Output the (x, y) coordinate of the center of the cell containing the given text.  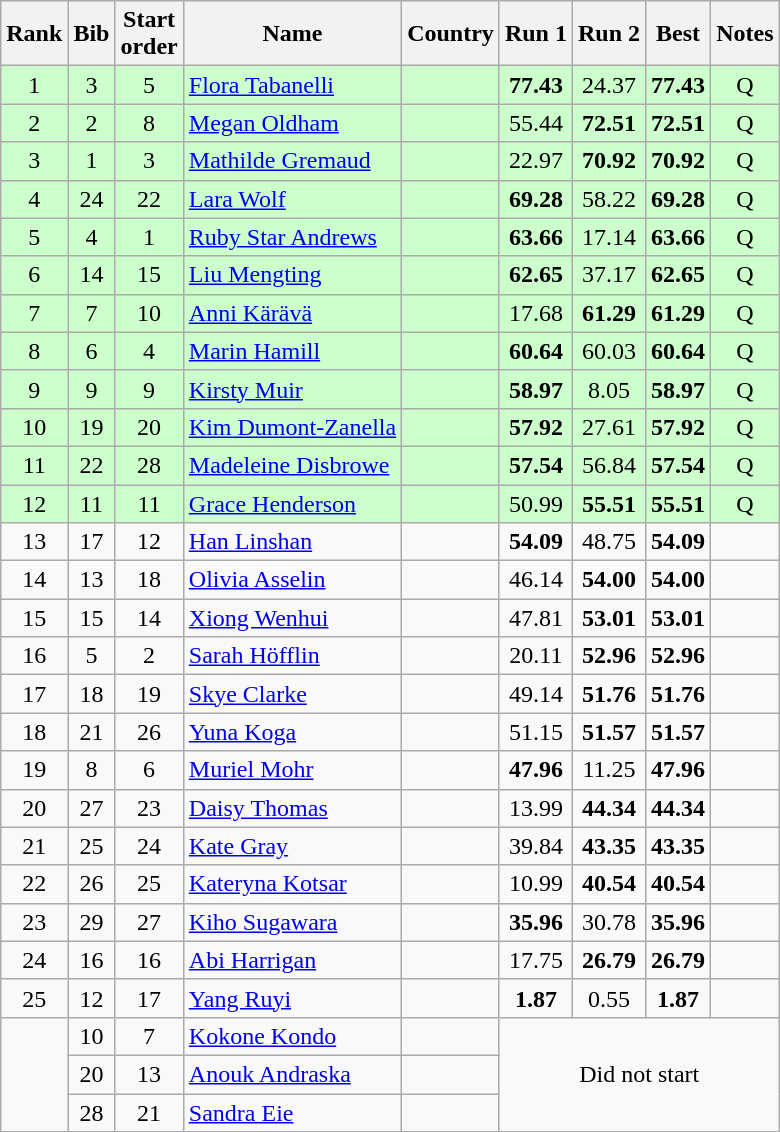
56.84 (608, 465)
Flora Tabanelli (292, 85)
46.14 (536, 580)
Kate Gray (292, 846)
47.81 (536, 618)
Did not start (639, 1074)
Sarah Höfflin (292, 656)
37.17 (608, 275)
Kim Dumont-Zanella (292, 427)
49.14 (536, 694)
Yuna Koga (292, 732)
Abi Harrigan (292, 960)
48.75 (608, 542)
30.78 (608, 922)
Daisy Thomas (292, 808)
Marin Hamill (292, 351)
Anni Kärävä (292, 313)
Olivia Asselin (292, 580)
Han Linshan (292, 542)
50.99 (536, 503)
Sandra Eie (292, 1113)
Skye Clarke (292, 694)
27.61 (608, 427)
Notes (745, 34)
Run 1 (536, 34)
11.25 (608, 770)
17.14 (608, 237)
Grace Henderson (292, 503)
Country (451, 34)
8.05 (608, 389)
Kiho Sugawara (292, 922)
17.75 (536, 960)
51.15 (536, 732)
Ruby Star Andrews (292, 237)
Xiong Wenhui (292, 618)
Kateryna Kotsar (292, 884)
Kokone Kondo (292, 1036)
0.55 (608, 998)
Bib (92, 34)
Name (292, 34)
13.99 (536, 808)
10.99 (536, 884)
Anouk Andraska (292, 1074)
Run 2 (608, 34)
29 (92, 922)
Muriel Mohr (292, 770)
Madeleine Disbrowe (292, 465)
22.97 (536, 161)
Lara Wolf (292, 199)
Liu Mengting (292, 275)
Startorder (149, 34)
60.03 (608, 351)
20.11 (536, 656)
17.68 (536, 313)
55.44 (536, 123)
Kirsty Muir (292, 389)
Megan Oldham (292, 123)
Yang Ruyi (292, 998)
Mathilde Gremaud (292, 161)
24.37 (608, 85)
Rank (34, 34)
Best (678, 34)
58.22 (608, 199)
39.84 (536, 846)
